Identify which cell holds the provided text, then report its [x, y] central coordinate. 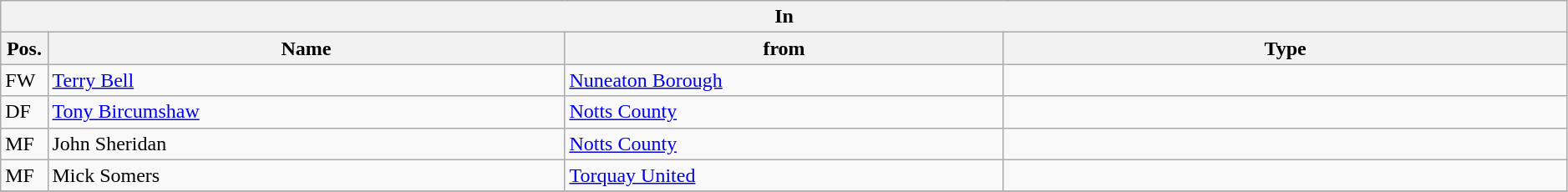
from [784, 48]
Nuneaton Borough [784, 80]
In [784, 17]
DF [24, 112]
Mick Somers [306, 175]
John Sheridan [306, 144]
Type [1285, 48]
FW [24, 80]
Tony Bircumshaw [306, 112]
Torquay United [784, 175]
Terry Bell [306, 80]
Pos. [24, 48]
Name [306, 48]
